Capture the cell that displays the provided text and extract its [x, y] central coordinate. 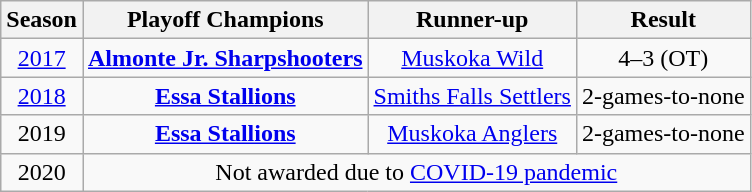
Muskoka Anglers [472, 134]
Muskoka Wild [472, 58]
Not awarded due to COVID-19 pandemic [416, 172]
Season [42, 20]
2019 [42, 134]
2018 [42, 96]
Smiths Falls Settlers [472, 96]
Almonte Jr. Sharpshooters [225, 58]
Result [663, 20]
Runner-up [472, 20]
Playoff Champions [225, 20]
2020 [42, 172]
2017 [42, 58]
4–3 (OT) [663, 58]
